Pinpoint the cell where the given text exists, returning its [x, y] midpoint coordinate. 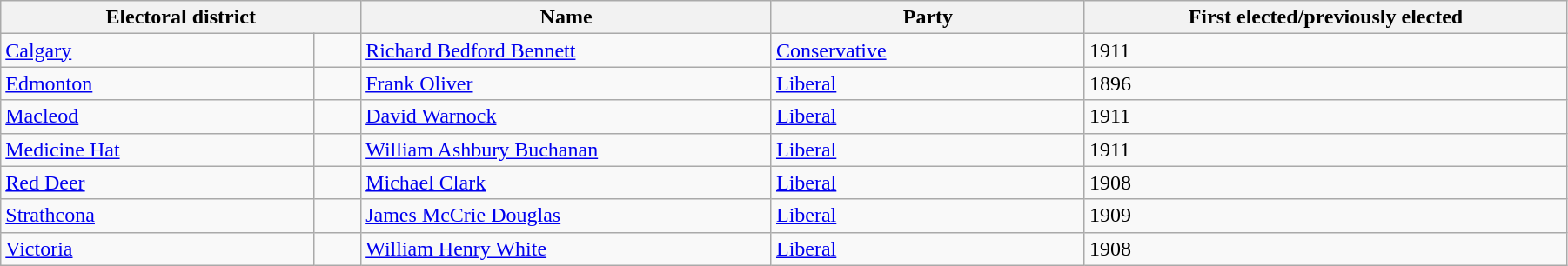
Michael Clark [566, 183]
Frank Oliver [566, 83]
Calgary [157, 50]
Electoral district [181, 17]
Medicine Hat [157, 150]
Richard Bedford Bennett [566, 50]
William Henry White [566, 249]
James McCrie Douglas [566, 216]
Conservative [928, 50]
First elected/previously elected [1325, 17]
1909 [1325, 216]
Victoria [157, 249]
Strathcona [157, 216]
1896 [1325, 83]
William Ashbury Buchanan [566, 150]
David Warnock [566, 116]
Macleod [157, 116]
Name [566, 17]
Party [928, 17]
Red Deer [157, 183]
Edmonton [157, 83]
